Determine the [x, y] coordinate at the center of the cell enclosing the given text.  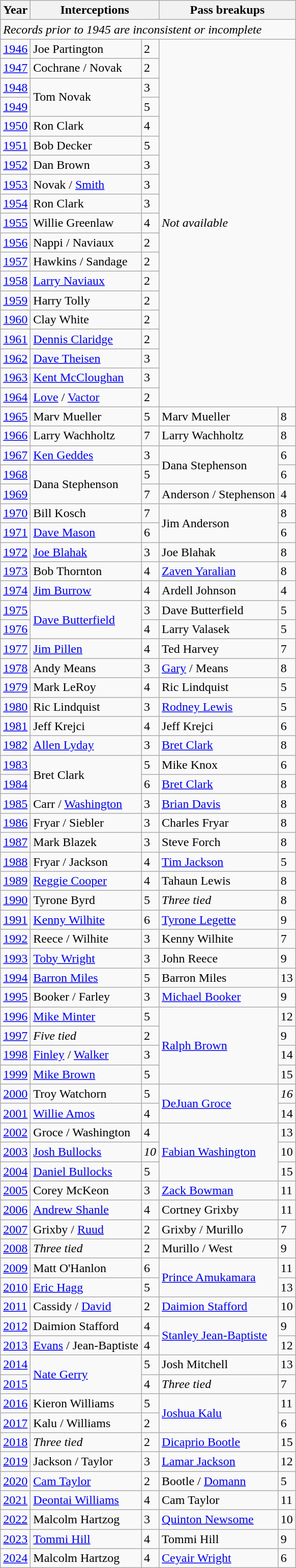
1977 [15, 649]
1973 [15, 571]
Charles Fryar [219, 823]
1962 [15, 358]
Jackson / Taylor [86, 1461]
1972 [15, 552]
Dave Theisen [86, 358]
1992 [15, 939]
1999 [15, 1074]
Eric Hagg [86, 1287]
1965 [15, 416]
2024 [15, 1558]
2018 [15, 1442]
Finley / Walker [86, 1055]
Records prior to 1945 are inconsistent or incomplete [149, 29]
1951 [15, 145]
1986 [15, 823]
2004 [15, 1171]
2015 [15, 1384]
Kent McCloughan [86, 378]
1997 [15, 1036]
Pass breakups [228, 10]
Hawkins / Sandage [86, 262]
Dan Brown [86, 165]
1987 [15, 842]
Quinton Newsome [219, 1520]
Tom Novak [86, 97]
Not available [228, 223]
Cassidy / David [86, 1307]
Daniel Bullocks [86, 1171]
Toby Wright [86, 958]
1975 [15, 610]
1984 [15, 784]
Grixby / Murillo [219, 1229]
16 [287, 1094]
1963 [15, 378]
Mark Blazek [86, 842]
1982 [15, 745]
Ralph Brown [219, 1045]
1957 [15, 262]
Mike Knox [219, 765]
Willie Amos [86, 1113]
Dennis Claridge [86, 339]
Bill Kosch [86, 513]
Anderson / Stephenson [219, 494]
Dicaprio Bootle [219, 1442]
Jim Burrow [86, 591]
Nate Gerry [86, 1374]
2017 [15, 1423]
1967 [15, 455]
1946 [15, 49]
1971 [15, 532]
DeJuan Groce [219, 1103]
2013 [15, 1345]
1947 [15, 68]
Interceptions [95, 10]
Josh Mitchell [219, 1365]
1952 [15, 165]
Harry Tolly [86, 300]
2009 [15, 1268]
1966 [15, 436]
Reggie Cooper [86, 881]
Rodney Lewis [219, 707]
1958 [15, 281]
Joe Partington [86, 49]
Booker / Farley [86, 997]
Bob Decker [86, 145]
1969 [15, 494]
Bob Thornton [86, 571]
1978 [15, 668]
Nappi / Naviaux [86, 243]
1954 [15, 203]
Evans / Jean-Baptiste [86, 1345]
2002 [15, 1132]
Jim Anderson [219, 523]
1950 [15, 126]
2000 [15, 1094]
Larry Naviaux [86, 281]
1960 [15, 320]
Fabian Washington [219, 1152]
Carr / Washington [86, 803]
Zack Bowman [219, 1191]
1964 [15, 397]
Corey McKeon [86, 1191]
2021 [15, 1500]
Andrew Shanle [86, 1210]
Grixby / Ruud [86, 1229]
Tyrone Byrd [86, 900]
2006 [15, 1210]
Ardell Johnson [219, 591]
Dave Mason [86, 532]
Fryar / Jackson [86, 862]
1955 [15, 223]
1976 [15, 629]
1995 [15, 997]
2008 [15, 1249]
1970 [15, 513]
1961 [15, 339]
1998 [15, 1055]
Josh Bullocks [86, 1152]
Kieron Williams [86, 1403]
Mike Brown [86, 1074]
2001 [15, 1113]
Lamar Jackson [219, 1461]
Tim Jackson [219, 862]
Ceyair Wright [219, 1558]
2003 [15, 1152]
1993 [15, 958]
Fryar / Siebler [86, 823]
1956 [15, 243]
Prince Amukamara [219, 1278]
Brian Davis [219, 803]
Andy Means [86, 668]
1980 [15, 707]
Love / Vactor [86, 397]
John Reece [219, 958]
1988 [15, 862]
Cochrane / Novak [86, 68]
Jim Pillen [86, 649]
Larry Valasek [219, 629]
Stanley Jean-Baptiste [219, 1336]
Tyrone Legette [219, 920]
Bootle / Domann [219, 1481]
Year [15, 10]
Ted Harvey [219, 649]
2005 [15, 1191]
1994 [15, 978]
Murillo / West [219, 1249]
Groce / Washington [86, 1132]
Willie Greenlaw [86, 223]
Tahaun Lewis [219, 881]
Cortney Grixby [219, 1210]
Mike Minter [86, 1016]
1996 [15, 1016]
Gary / Means [219, 668]
Five tied [86, 1036]
1959 [15, 300]
2014 [15, 1365]
2011 [15, 1307]
1990 [15, 900]
1979 [15, 687]
Steve Forch [219, 842]
Zaven Yaralian [219, 571]
2023 [15, 1539]
Kalu / Williams [86, 1423]
2012 [15, 1326]
2020 [15, 1481]
Ken Geddes [86, 455]
1953 [15, 184]
2019 [15, 1461]
Allen Lyday [86, 745]
Matt O'Hanlon [86, 1268]
2022 [15, 1520]
1968 [15, 474]
Reece / Wilhite [86, 939]
1948 [15, 87]
2007 [15, 1229]
1989 [15, 881]
2016 [15, 1403]
1983 [15, 765]
1981 [15, 726]
2010 [15, 1287]
1974 [15, 591]
1991 [15, 920]
Michael Booker [219, 997]
Troy Watchorn [86, 1094]
Deontai Williams [86, 1500]
Mark LeRoy [86, 687]
Clay White [86, 320]
1949 [15, 107]
Novak / Smith [86, 184]
1985 [15, 803]
Joshua Kalu [219, 1413]
